Provide the (x, y) coordinate of the cell's center where the given text is located.  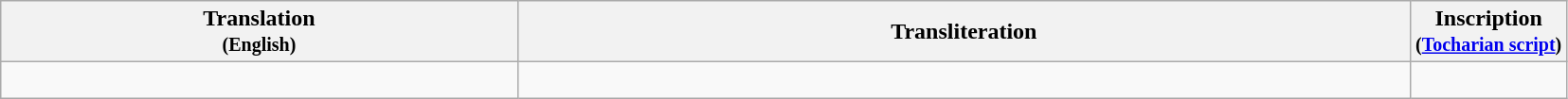
Inscription(Tocharian script) (1487, 32)
Transliteration (964, 32)
Translation(English) (260, 32)
